Pinpoint the cell where the given text exists, returning its (x, y) midpoint coordinate. 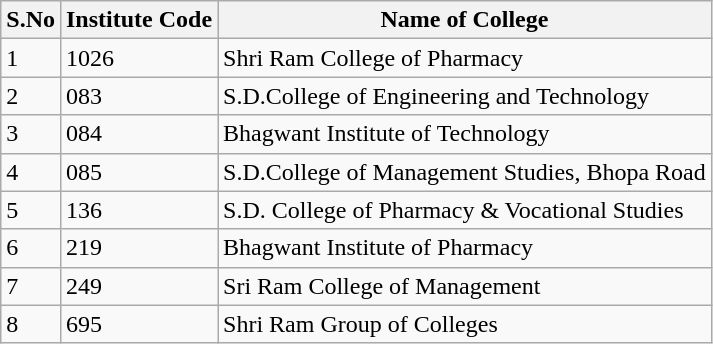
136 (138, 210)
S.No (31, 20)
Sri Ram College of Management (465, 286)
Institute Code (138, 20)
2 (31, 96)
219 (138, 248)
4 (31, 172)
Bhagwant Institute of Technology (465, 134)
Bhagwant Institute of Pharmacy (465, 248)
1026 (138, 58)
S.D.College of Management Studies, Bhopa Road (465, 172)
S.D.College of Engineering and Technology (465, 96)
Shri Ram College of Pharmacy (465, 58)
249 (138, 286)
S.D. College of Pharmacy & Vocational Studies (465, 210)
5 (31, 210)
3 (31, 134)
1 (31, 58)
083 (138, 96)
8 (31, 324)
7 (31, 286)
Name of College (465, 20)
695 (138, 324)
085 (138, 172)
Shri Ram Group of Colleges (465, 324)
6 (31, 248)
084 (138, 134)
